Locate the cell with the specified text and output its [x, y] center coordinate. 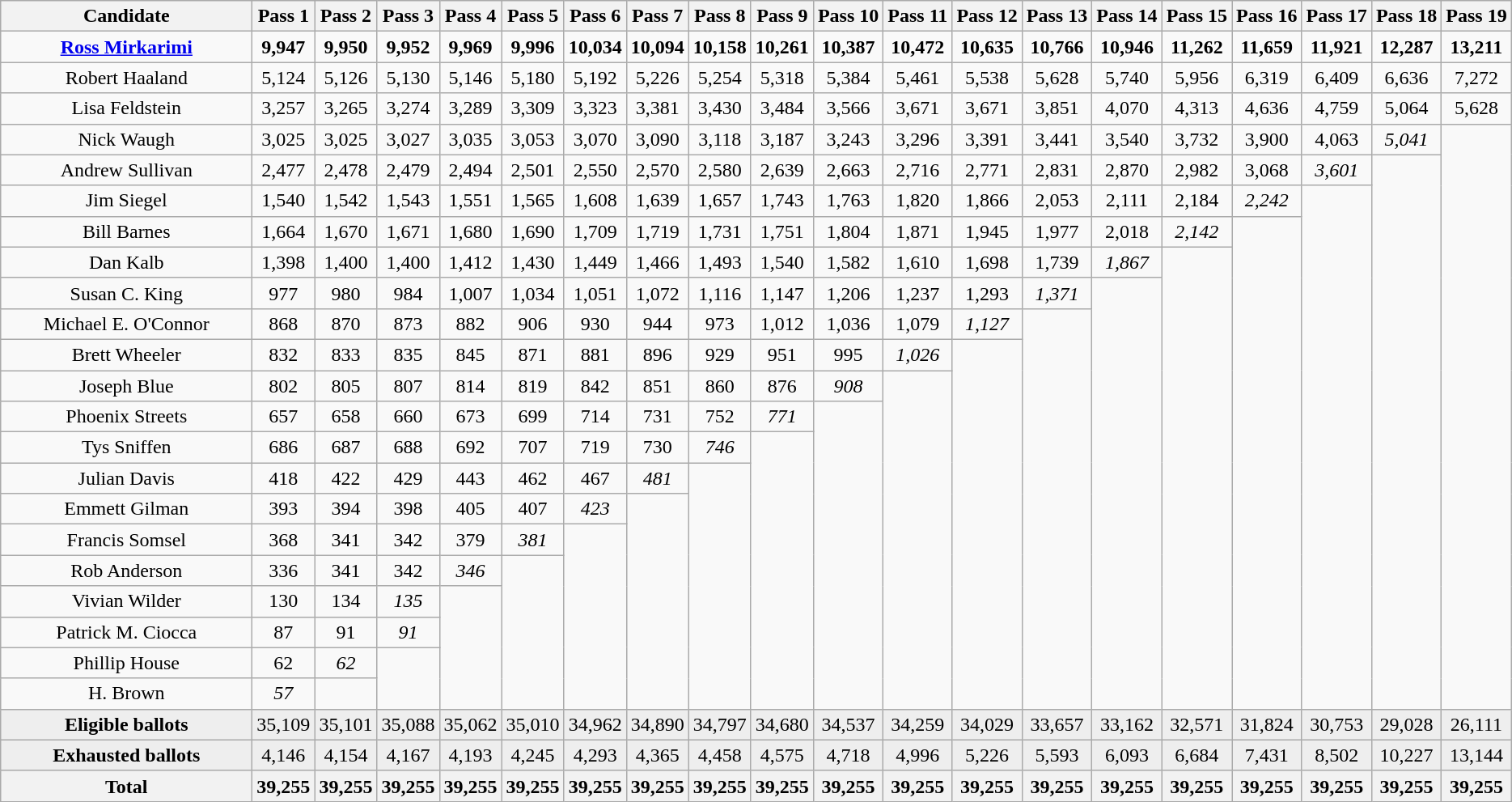
3,566 [848, 108]
1,670 [346, 231]
1,543 [408, 201]
1,639 [657, 201]
Tys Sniffen [126, 448]
1,739 [1057, 262]
3,053 [532, 139]
3,296 [917, 139]
995 [848, 354]
336 [283, 571]
3,070 [595, 139]
33,162 [1127, 724]
3,265 [346, 108]
Dan Kalb [126, 262]
746 [720, 448]
908 [848, 386]
3,484 [781, 108]
Pass 10 [848, 16]
407 [532, 509]
2,870 [1127, 170]
9,952 [408, 47]
13,144 [1476, 755]
1,026 [917, 354]
3,900 [1267, 139]
1,293 [987, 293]
Phillip House [126, 663]
9,950 [346, 47]
Robert Haaland [126, 78]
5,318 [781, 78]
2,982 [1196, 170]
871 [532, 354]
6,684 [1196, 755]
10,472 [917, 47]
835 [408, 354]
1,610 [917, 262]
1,743 [781, 201]
Pass 16 [1267, 16]
3,187 [781, 139]
4,063 [1336, 139]
418 [283, 478]
3,090 [657, 139]
368 [283, 540]
35,109 [283, 724]
881 [595, 354]
5,254 [720, 78]
2,053 [1057, 201]
Pass 6 [595, 16]
31,824 [1267, 724]
688 [408, 448]
5,740 [1127, 78]
660 [408, 417]
Pass 13 [1057, 16]
842 [595, 386]
1,690 [532, 231]
11,921 [1336, 47]
3,309 [532, 108]
2,242 [1267, 201]
481 [657, 478]
1,751 [781, 231]
3,257 [283, 108]
5,956 [1196, 78]
6,319 [1267, 78]
7,272 [1476, 78]
1,036 [848, 324]
731 [657, 417]
4,759 [1336, 108]
845 [471, 354]
10,946 [1127, 47]
Pass 19 [1476, 16]
3,391 [987, 139]
Pass 1 [283, 16]
5,192 [595, 78]
707 [532, 448]
1,127 [987, 324]
Pass 18 [1406, 16]
10,227 [1406, 755]
3,068 [1267, 170]
1,206 [848, 293]
Phoenix Streets [126, 417]
2,550 [595, 170]
3,243 [848, 139]
2,580 [720, 170]
467 [595, 478]
429 [408, 478]
34,680 [781, 724]
34,890 [657, 724]
1,034 [532, 293]
3,540 [1127, 139]
752 [720, 417]
1,116 [720, 293]
Andrew Sullivan [126, 170]
32,571 [1196, 724]
5,384 [848, 78]
882 [471, 324]
35,101 [346, 724]
1,412 [471, 262]
3,381 [657, 108]
802 [283, 386]
6,636 [1406, 78]
687 [346, 448]
379 [471, 540]
Pass 7 [657, 16]
673 [471, 417]
805 [346, 386]
1,731 [720, 231]
1,763 [848, 201]
Pass 5 [532, 16]
26,111 [1476, 724]
2,771 [987, 170]
2,831 [1057, 170]
1,664 [283, 231]
5,593 [1057, 755]
1,977 [1057, 231]
Pass 9 [781, 16]
2,663 [848, 170]
3,430 [720, 108]
4,167 [408, 755]
930 [595, 324]
951 [781, 354]
3,035 [471, 139]
Pass 12 [987, 16]
3,323 [595, 108]
134 [346, 601]
3,027 [408, 139]
657 [283, 417]
10,261 [781, 47]
5,041 [1406, 139]
929 [720, 354]
393 [283, 509]
Pass 17 [1336, 16]
34,029 [987, 724]
5,124 [283, 78]
814 [471, 386]
1,147 [781, 293]
Joseph Blue [126, 386]
3,289 [471, 108]
851 [657, 386]
5,064 [1406, 108]
Pass 3 [408, 16]
13,211 [1476, 47]
4,636 [1267, 108]
3,118 [720, 139]
10,387 [848, 47]
1,542 [346, 201]
819 [532, 386]
2,570 [657, 170]
4,458 [720, 755]
12,287 [1406, 47]
807 [408, 386]
3,601 [1336, 170]
29,028 [1406, 724]
714 [595, 417]
1,072 [657, 293]
870 [346, 324]
2,478 [346, 170]
405 [471, 509]
9,996 [532, 47]
2,501 [532, 170]
443 [471, 478]
Candidate [126, 16]
4,365 [657, 755]
1,551 [471, 201]
1,680 [471, 231]
984 [408, 293]
2,639 [781, 170]
4,154 [346, 755]
130 [283, 601]
944 [657, 324]
719 [595, 448]
30,753 [1336, 724]
4,718 [848, 755]
4,070 [1127, 108]
1,012 [781, 324]
5,126 [346, 78]
3,851 [1057, 108]
398 [408, 509]
1,237 [917, 293]
832 [283, 354]
346 [471, 571]
2,184 [1196, 201]
980 [346, 293]
1,371 [1057, 293]
4,146 [283, 755]
462 [532, 478]
34,259 [917, 724]
Emmett Gilman [126, 509]
2,018 [1127, 231]
1,867 [1127, 262]
Patrick M. Ciocca [126, 632]
5,180 [532, 78]
876 [781, 386]
423 [595, 509]
5,461 [917, 78]
973 [720, 324]
Eligible ballots [126, 724]
1,871 [917, 231]
Brett Wheeler [126, 354]
873 [408, 324]
1,657 [720, 201]
Total [126, 786]
Pass 11 [917, 16]
699 [532, 417]
Ross Mirkarimi [126, 47]
1,582 [848, 262]
Pass 15 [1196, 16]
4,996 [917, 755]
6,409 [1336, 78]
10,635 [987, 47]
57 [283, 694]
8,502 [1336, 755]
10,766 [1057, 47]
5,130 [408, 78]
658 [346, 417]
1,945 [987, 231]
Michael E. O'Connor [126, 324]
35,010 [532, 724]
906 [532, 324]
Jim Siegel [126, 201]
Nick Waugh [126, 139]
1,079 [917, 324]
3,441 [1057, 139]
Lisa Feldstein [126, 108]
Susan C. King [126, 293]
3,732 [1196, 139]
1,565 [532, 201]
35,062 [471, 724]
3,274 [408, 108]
422 [346, 478]
1,820 [917, 201]
Francis Somsel [126, 540]
7,431 [1267, 755]
10,034 [595, 47]
H. Brown [126, 694]
977 [283, 293]
10,158 [720, 47]
1,866 [987, 201]
5,538 [987, 78]
Pass 4 [471, 16]
394 [346, 509]
868 [283, 324]
10,094 [657, 47]
2,142 [1196, 231]
1,608 [595, 201]
33,657 [1057, 724]
11,659 [1267, 47]
Pass 2 [346, 16]
34,797 [720, 724]
2,477 [283, 170]
4,575 [781, 755]
9,969 [471, 47]
2,494 [471, 170]
35,088 [408, 724]
4,245 [532, 755]
Bill Barnes [126, 231]
686 [283, 448]
Julian Davis [126, 478]
4,293 [595, 755]
1,719 [657, 231]
34,537 [848, 724]
381 [532, 540]
1,493 [720, 262]
Pass 14 [1127, 16]
9,947 [283, 47]
771 [781, 417]
1,449 [595, 262]
1,051 [595, 293]
1,698 [987, 262]
730 [657, 448]
87 [283, 632]
1,709 [595, 231]
2,479 [408, 170]
1,430 [532, 262]
6,093 [1127, 755]
1,466 [657, 262]
135 [408, 601]
1,804 [848, 231]
2,716 [917, 170]
4,313 [1196, 108]
860 [720, 386]
1,007 [471, 293]
Exhausted ballots [126, 755]
34,962 [595, 724]
11,262 [1196, 47]
1,398 [283, 262]
833 [346, 354]
Rob Anderson [126, 571]
Pass 8 [720, 16]
2,111 [1127, 201]
692 [471, 448]
1,671 [408, 231]
5,146 [471, 78]
Vivian Wilder [126, 601]
4,193 [471, 755]
896 [657, 354]
